Detect which cell encompasses the target text, then output its (X, Y) center coordinate. 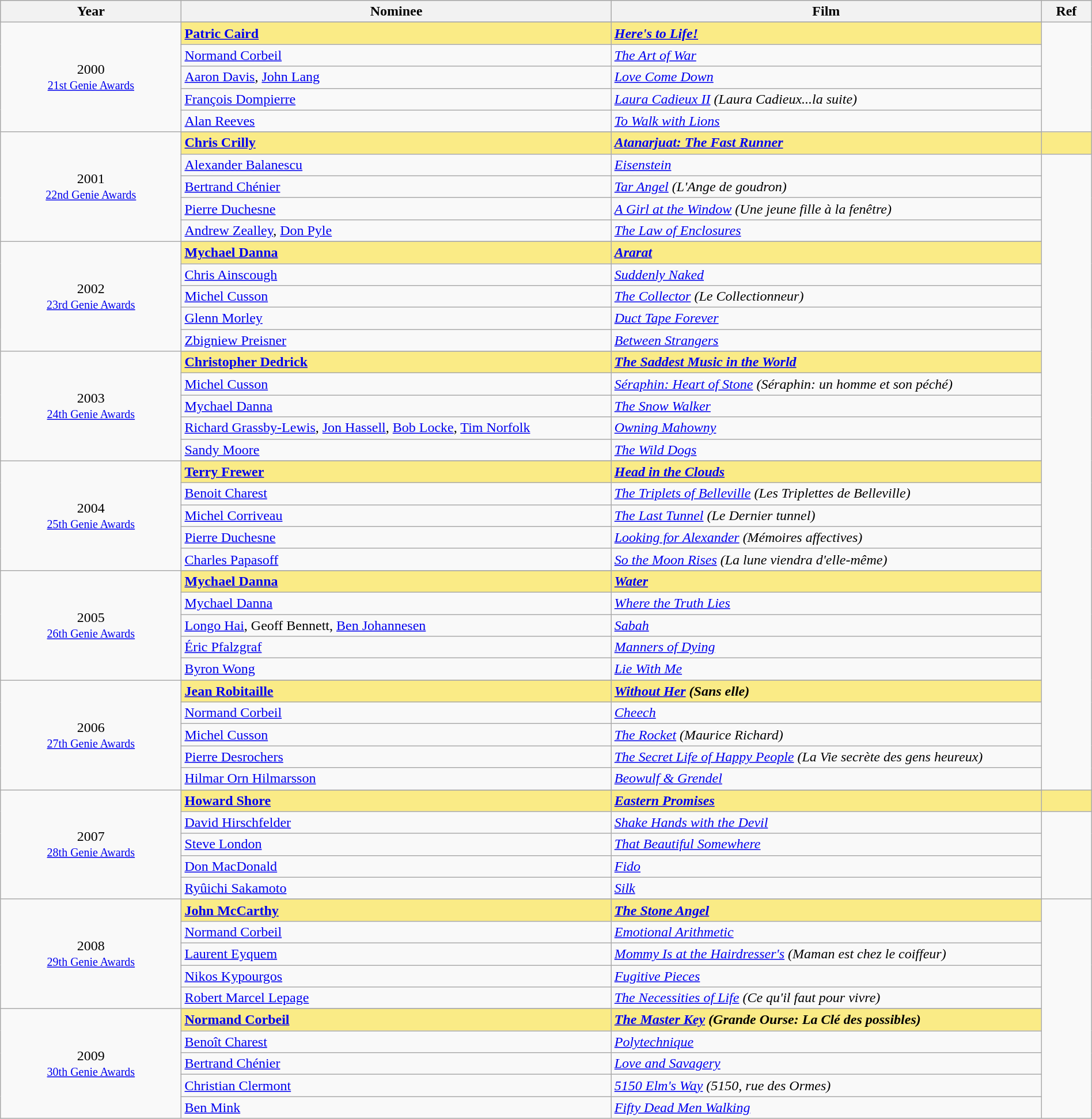
That Beautiful Somewhere (826, 844)
2006 27th Genie Awards (91, 735)
The Secret Life of Happy People (La Vie secrète des gens heureux) (826, 757)
Éric Pfalzgraf (396, 647)
Steve London (396, 844)
Looking for Alexander (Mémoires affectives) (826, 537)
Sandy Moore (396, 450)
Emotional Arithmetic (826, 932)
Polytechnique (826, 1042)
Howard Shore (396, 801)
Eastern Promises (826, 801)
Séraphin: Heart of Stone (Séraphin: un homme et son péché) (826, 384)
So the Moon Rises (La lune viendra d'elle-même) (826, 559)
Alexander Balanescu (396, 165)
Charles Papasoff (396, 559)
2005 26th Genie Awards (91, 625)
Ref (1067, 12)
Longo Hai, Geoff Bennett, Ben Johannesen (396, 625)
Tar Angel (L'Ange de goudron) (826, 187)
Chris Ainscough (396, 275)
Ararat (826, 252)
The Rocket (Maurice Richard) (826, 735)
David Hirschfelder (396, 822)
Byron Wong (396, 669)
The Snow Walker (826, 406)
Nikos Kypourgos (396, 976)
Terry Frewer (396, 472)
Ben Mink (396, 1107)
Atanarjuat: The Fast Runner (826, 143)
Alan Reeves (396, 121)
Benoit Charest (396, 494)
Suddenly Naked (826, 275)
Beowulf & Grendel (826, 779)
Love Come Down (826, 77)
2008 29th Genie Awards (91, 954)
Patric Caird (396, 33)
The Master Key (Grande Ourse: La Clé des possibles) (826, 1020)
Laura Cadieux II (Laura Cadieux...la suite) (826, 99)
Where the Truth Lies (826, 603)
2003 24th Genie Awards (91, 406)
2002 23rd Genie Awards (91, 296)
The Law of Enclosures (826, 230)
The Collector (Le Collectionneur) (826, 297)
5150 Elm's Way (5150, rue des Ormes) (826, 1086)
Robert Marcel Lepage (396, 998)
2009 30th Genie Awards (91, 1064)
Cheech (826, 713)
Silk (826, 888)
Mommy Is at the Hairdresser's (Maman est chez le coiffeur) (826, 954)
Don MacDonald (396, 866)
The Necessities of Life (Ce qu'il faut pour vivre) (826, 998)
Laurent Eyquem (396, 954)
Eisenstein (826, 165)
The Last Tunnel (Le Dernier tunnel) (826, 515)
Zbigniew Preisner (396, 340)
Richard Grassby-Lewis, Jon Hassell, Bob Locke, Tim Norfolk (396, 428)
Without Her (Sans elle) (826, 691)
Jean Robitaille (396, 691)
Manners of Dying (826, 647)
Year (91, 12)
Pierre Desrochers (396, 757)
Sabah (826, 625)
Here's to Life! (826, 33)
2001 22nd Genie Awards (91, 187)
Between Strangers (826, 340)
François Dompierre (396, 99)
Fifty Dead Men Walking (826, 1107)
2000 21st Genie Awards (91, 77)
Benoît Charest (396, 1042)
Chris Crilly (396, 143)
Michel Corriveau (396, 515)
John McCarthy (396, 910)
2004 25th Genie Awards (91, 515)
To Walk with Lions (826, 121)
Duct Tape Forever (826, 318)
Andrew Zealley, Don Pyle (396, 230)
Owning Mahowny (826, 428)
Aaron Davis, John Lang (396, 77)
Glenn Morley (396, 318)
Head in the Clouds (826, 472)
Christopher Dedrick (396, 362)
Hilmar Orn Hilmarsson (396, 779)
The Stone Angel (826, 910)
Water (826, 581)
The Art of War (826, 55)
The Triplets of Belleville (Les Triplettes de Belleville) (826, 494)
Film (826, 12)
Love and Savagery (826, 1064)
Fido (826, 866)
The Saddest Music in the World (826, 362)
Fugitive Pieces (826, 976)
A Girl at the Window (Une jeune fille à la fenêtre) (826, 208)
Christian Clermont (396, 1086)
Shake Hands with the Devil (826, 822)
The Wild Dogs (826, 450)
Nominee (396, 12)
Ryûichi Sakamoto (396, 888)
2007 28th Genie Awards (91, 844)
Lie With Me (826, 669)
